Find where the given text appears and provide that cell's center as [X, Y] coordinate. 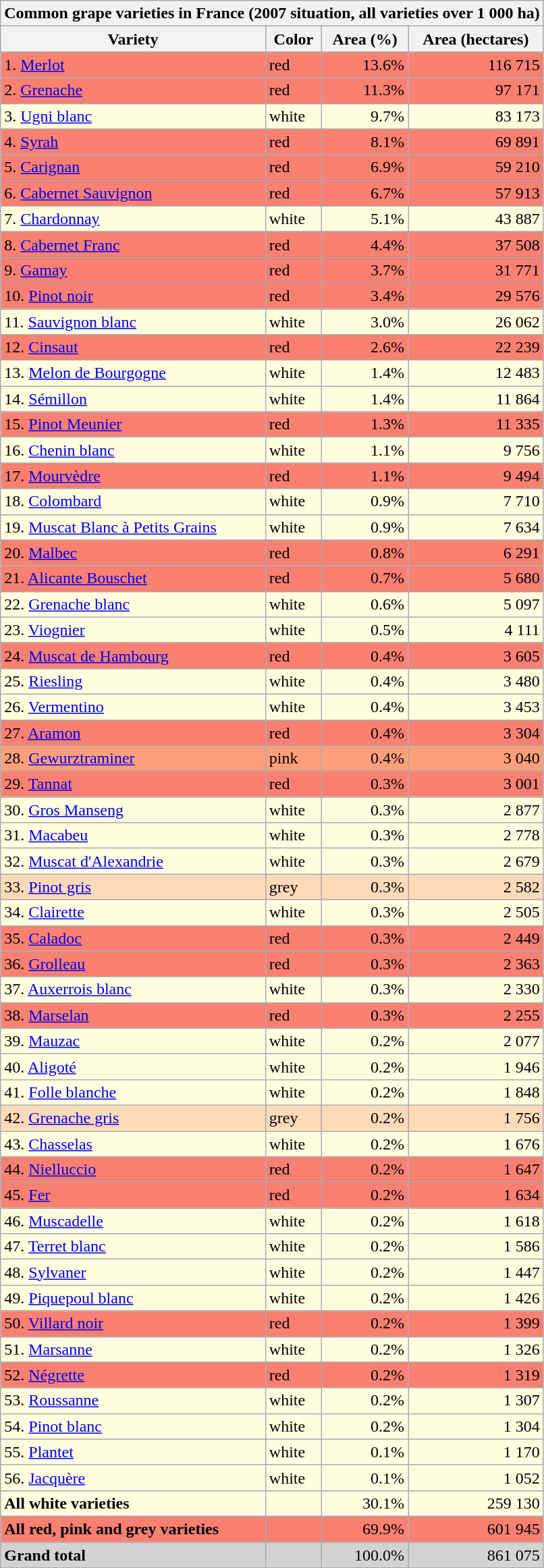
5 680 [477, 578]
861 075 [477, 1555]
1. Merlot [134, 65]
2 077 [477, 1041]
29 576 [477, 296]
2 505 [477, 913]
Variety [134, 39]
1 676 [477, 1144]
26 062 [477, 322]
9. Gamay [134, 270]
18. Colombard [134, 502]
42. Grenache gris [134, 1118]
1 756 [477, 1118]
54. Pinot blanc [134, 1426]
3.0% [365, 322]
31. Macabeu [134, 836]
29. Tannat [134, 784]
6 291 [477, 553]
57 913 [477, 193]
11 335 [477, 425]
3.7% [365, 270]
0.5% [365, 630]
24. Muscat de Hambourg [134, 655]
0.6% [365, 604]
49. Piquepoul blanc [134, 1298]
10. Pinot noir [134, 296]
23. Viognier [134, 630]
13. Melon de Bourgogne [134, 373]
1 634 [477, 1195]
1 618 [477, 1221]
15. Pinot Meunier [134, 425]
9 494 [477, 476]
2 582 [477, 887]
52. Négrette [134, 1375]
3 304 [477, 732]
69.9% [365, 1529]
13.6% [365, 65]
48. Sylvaner [134, 1272]
2 679 [477, 861]
6.7% [365, 193]
3 040 [477, 759]
Area (hectares) [477, 39]
2 877 [477, 810]
27. Aramon [134, 732]
37. Auxerrois blanc [134, 990]
7. Chardonnay [134, 219]
55. Plantet [134, 1452]
259 130 [477, 1503]
3 605 [477, 655]
22 239 [477, 348]
33. Pinot gris [134, 887]
26. Vermentino [134, 707]
11 864 [477, 399]
19. Muscat Blanc à Petits Grains [134, 527]
Grand total [134, 1555]
2 255 [477, 1015]
8.1% [365, 142]
12. Cinsaut [134, 348]
38. Marselan [134, 1015]
53. Roussanne [134, 1401]
39. Mauzac [134, 1041]
1 170 [477, 1452]
40. Aligoté [134, 1066]
69 891 [477, 142]
3 480 [477, 681]
Common grape varieties in France (2007 situation, all varieties over 1 000 ha) [273, 13]
20. Malbec [134, 553]
17. Mourvèdre [134, 476]
1 052 [477, 1478]
46. Muscadelle [134, 1221]
All red, pink and grey varieties [134, 1529]
8. Cabernet Franc [134, 244]
44. Nielluccio [134, 1170]
30. Gros Manseng [134, 810]
1 307 [477, 1401]
601 945 [477, 1529]
1 399 [477, 1324]
116 715 [477, 65]
50. Villard noir [134, 1324]
11.3% [365, 90]
4 111 [477, 630]
1 304 [477, 1426]
Area (%) [365, 39]
7 710 [477, 502]
4.4% [365, 244]
83 173 [477, 116]
All white varieties [134, 1503]
1 319 [477, 1375]
pink [293, 759]
43 887 [477, 219]
1 426 [477, 1298]
100.0% [365, 1555]
41. Folle blanche [134, 1092]
6.9% [365, 167]
1 326 [477, 1349]
28. Gewurztraminer [134, 759]
34. Clairette [134, 913]
32. Muscat d'Alexandrie [134, 861]
3 001 [477, 784]
4. Syrah [134, 142]
7 634 [477, 527]
1 946 [477, 1066]
1 447 [477, 1272]
5 097 [477, 604]
25. Riesling [134, 681]
11. Sauvignon blanc [134, 322]
14. Sémillon [134, 399]
36. Grolleau [134, 964]
43. Chasselas [134, 1144]
22. Grenache blanc [134, 604]
9 756 [477, 450]
3.4% [365, 296]
9.7% [365, 116]
0.7% [365, 578]
0.8% [365, 553]
45. Fer [134, 1195]
2 778 [477, 836]
6. Cabernet Sauvignon [134, 193]
30.1% [365, 1503]
2 449 [477, 938]
1 647 [477, 1170]
51. Marsanne [134, 1349]
16. Chenin blanc [134, 450]
3. Ugni blanc [134, 116]
Color [293, 39]
2. Grenache [134, 90]
3 453 [477, 707]
59 210 [477, 167]
2 330 [477, 990]
5. Carignan [134, 167]
2.6% [365, 348]
1 586 [477, 1247]
5.1% [365, 219]
37 508 [477, 244]
31 771 [477, 270]
1 848 [477, 1092]
35. Caladoc [134, 938]
12 483 [477, 373]
2 363 [477, 964]
97 171 [477, 90]
1.3% [365, 425]
21. Alicante Bouschet [134, 578]
56. Jacquère [134, 1478]
47. Terret blanc [134, 1247]
